Identify which cell holds the provided text, then report its [X, Y] central coordinate. 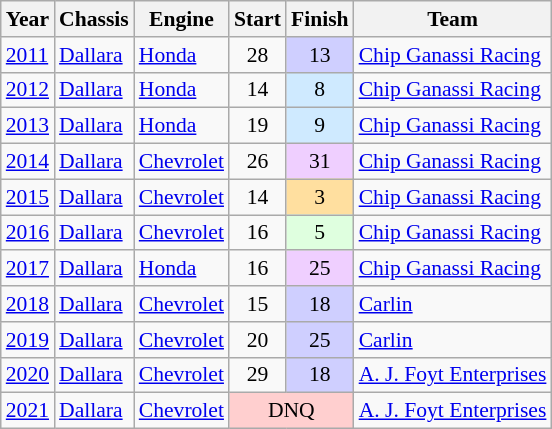
2012 [28, 90]
2018 [28, 304]
Year [28, 19]
Engine [182, 19]
2021 [28, 411]
2017 [28, 269]
15 [258, 304]
5 [320, 233]
2019 [28, 340]
9 [320, 126]
20 [258, 340]
2014 [28, 162]
DNQ [292, 411]
31 [320, 162]
2020 [28, 375]
Finish [320, 19]
2011 [28, 55]
Chassis [94, 19]
28 [258, 55]
Team [453, 19]
3 [320, 197]
Start [258, 19]
19 [258, 126]
13 [320, 55]
2013 [28, 126]
2016 [28, 233]
2015 [28, 197]
29 [258, 375]
8 [320, 90]
26 [258, 162]
